From the cell containing the given text, extract its center point as (X, Y) coordinate. 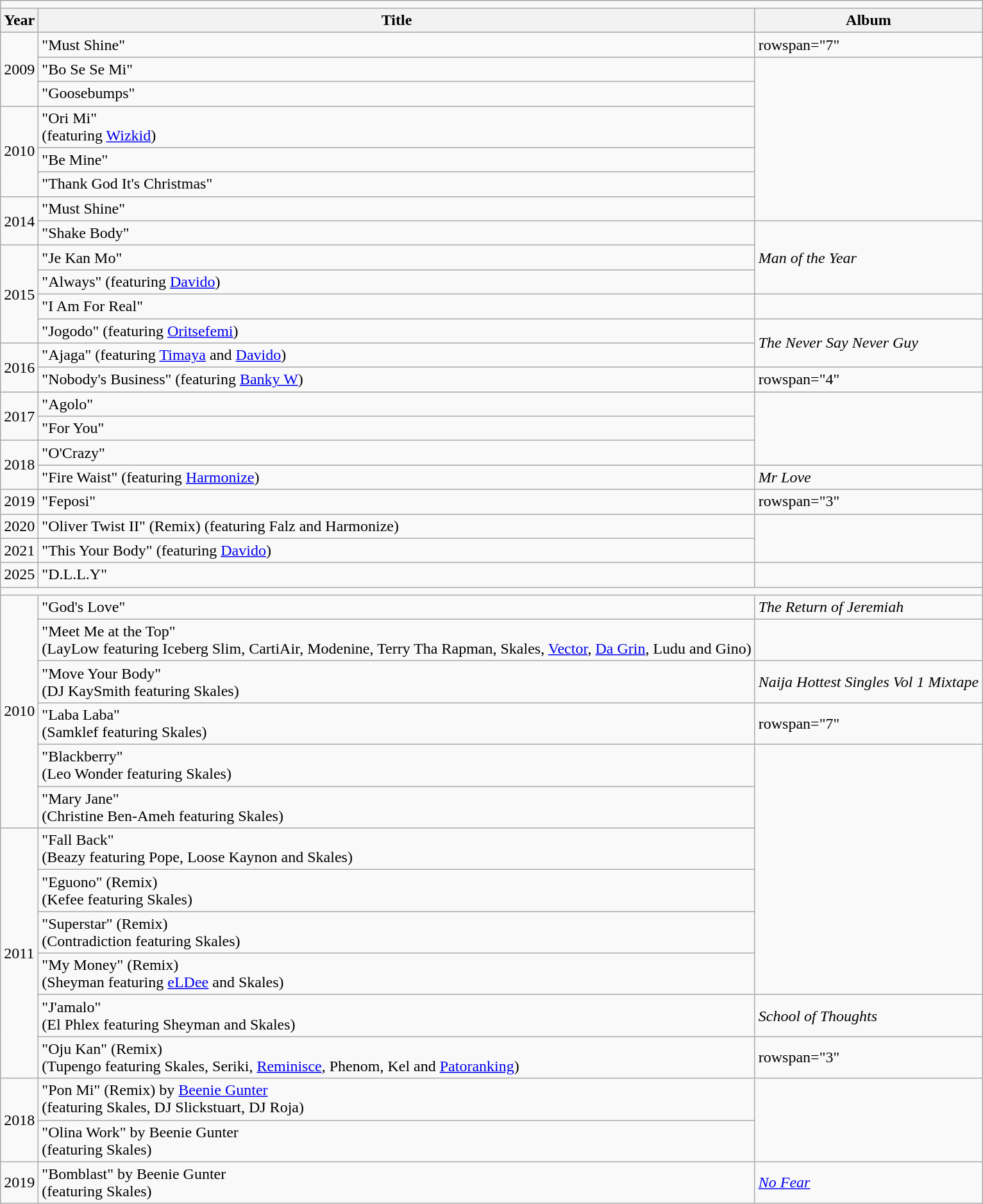
"Move Your Body" (DJ KaySmith featuring Skales) (396, 681)
"Oliver Twist II" (Remix) (featuring Falz and Harmonize) (396, 526)
"Feposi" (396, 502)
"Je Kan Mo" (396, 257)
"My Money" (Remix) (Sheyman featuring eLDee and Skales) (396, 974)
2017 (19, 416)
"Always" (featuring Davido) (396, 282)
"Mary Jane" (Christine Ben-Ameh featuring Skales) (396, 807)
"Fall Back" (Beazy featuring Pope, Loose Kaynon and Skales) (396, 849)
2020 (19, 526)
"Pon Mi" (Remix) by Beenie Gunter (featuring Skales, DJ Slickstuart, DJ Roja) (396, 1099)
"Jogodo" (featuring Oritsefemi) (396, 331)
"Bomblast" by Beenie Gunter (featuring Skales) (396, 1183)
The Return of Jeremiah (868, 607)
2009 (19, 69)
2021 (19, 550)
"Superstar" (Remix) (Contradiction featuring Skales) (396, 933)
"Eguono" (Remix) (Kefee featuring Skales) (396, 890)
Year (19, 21)
"Bo Se Se Mi" (396, 69)
"Goosebumps" (396, 94)
The Never Say Never Guy (868, 343)
"For You" (396, 428)
"This Your Body" (featuring Davido) (396, 550)
"Laba Laba" (Samklef featuring Skales) (396, 724)
"Shake Body" (396, 233)
"Olina Work" by Beenie Gunter (featuring Skales) (396, 1140)
"Meet Me at the Top" (LayLow featuring Iceberg Slim, CartiAir, Modenine, Terry Tha Rapman, Skales, Vector, Da Grin, Ludu and Gino) (396, 640)
Album (868, 21)
2025 (19, 575)
School of Thoughts (868, 1016)
"O'Crazy" (396, 453)
"Blackberry" (Leo Wonder featuring Skales) (396, 766)
Man of the Year (868, 257)
"Thank God It's Christmas" (396, 184)
2016 (19, 368)
2014 (19, 221)
Title (396, 21)
rowspan="4" (868, 380)
"Oju Kan" (Remix) (Tupengo featuring Skales, Seriki, Reminisce, Phenom, Kel and Patoranking) (396, 1057)
"Be Mine" (396, 160)
No Fear (868, 1183)
"D.L.L.Y" (396, 575)
"J'amalo" (El Phlex featuring Sheyman and Skales) (396, 1016)
Naija Hottest Singles Vol 1 Mixtape (868, 681)
"Ajaga" (featuring Timaya and Davido) (396, 355)
"I Am For Real" (396, 306)
Mr Love (868, 477)
"Fire Waist" (featuring Harmonize) (396, 477)
2015 (19, 294)
"Agolo" (396, 404)
"God's Love" (396, 607)
"Ori Mi" (featuring Wizkid) (396, 127)
"Nobody's Business" (featuring Banky W) (396, 380)
2011 (19, 953)
